Pinpoint the cell where the given text exists, returning its (x, y) midpoint coordinate. 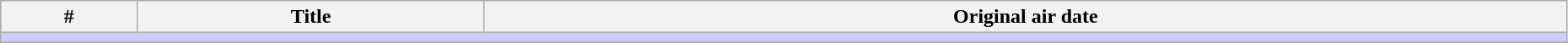
Original air date (1026, 17)
Title (311, 17)
# (69, 17)
